Find where the given text appears and provide that cell's center as [X, Y] coordinate. 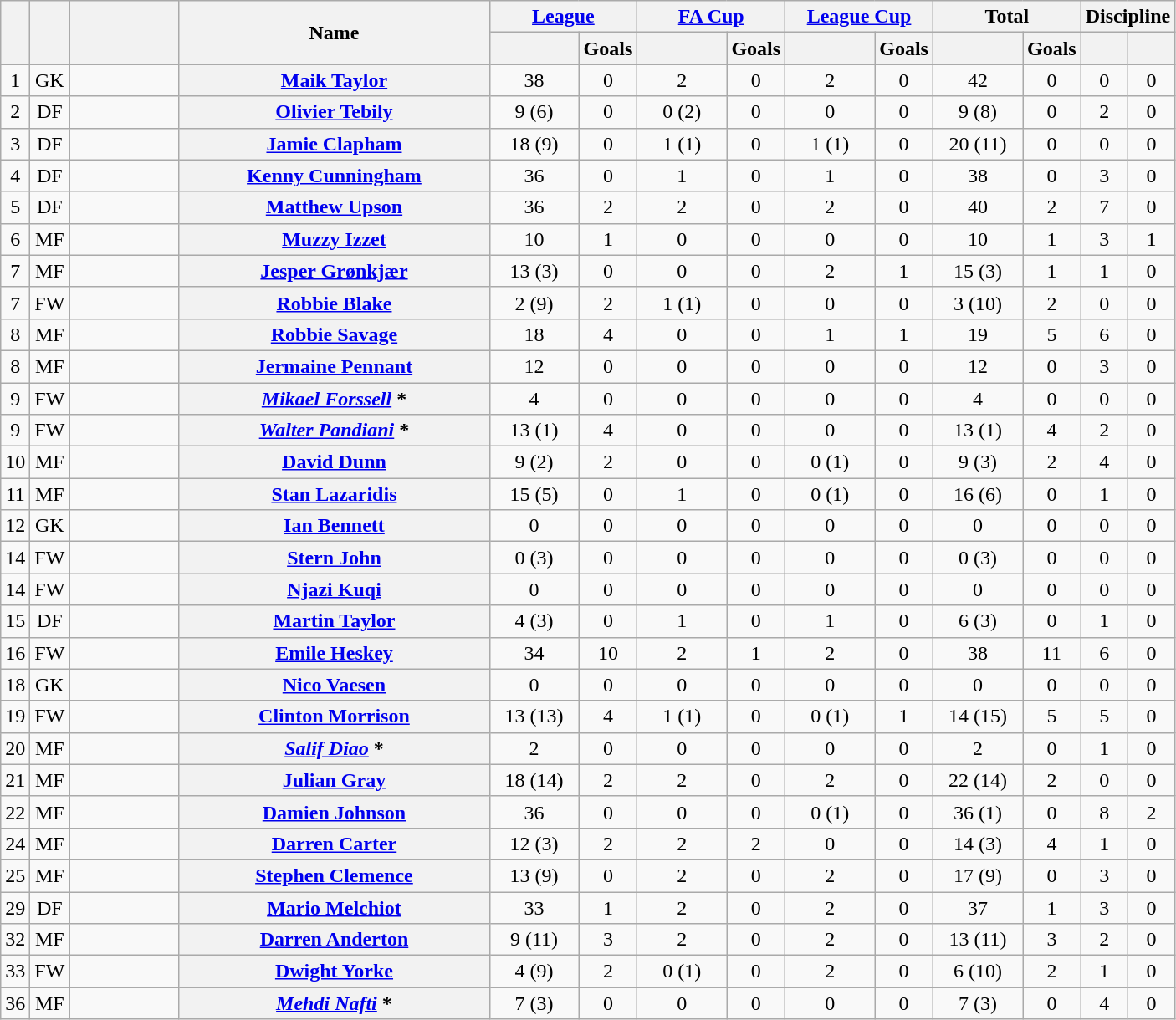
Mikael Forssell * [335, 399]
Mehdi Nafti * [335, 1003]
12 (3) [534, 844]
42 [977, 80]
Salif Diao * [335, 748]
22 [15, 812]
9 (11) [534, 940]
3 (10) [977, 303]
16 [15, 653]
13 (9) [534, 875]
Matthew Upson [335, 207]
9 (6) [534, 112]
Stan Lazaridis [335, 494]
Discipline [1127, 17]
Julian Gray [335, 780]
36 (1) [977, 812]
Robbie Blake [335, 303]
2 (9) [534, 303]
16 (6) [977, 494]
4 (3) [534, 621]
9 (3) [977, 462]
9 (8) [977, 112]
Olivier Tebily [335, 112]
0 (2) [683, 112]
9 (2) [534, 462]
Walter Pandiani * [335, 431]
37 [977, 907]
29 [15, 907]
Robbie Savage [335, 334]
Martin Taylor [335, 621]
Ian Bennett [335, 526]
Damien Johnson [335, 812]
14 (15) [977, 717]
18 (14) [534, 780]
Total [1007, 17]
15 (3) [977, 271]
6 (10) [977, 972]
Jamie Clapham [335, 144]
6 (3) [977, 621]
13 (13) [534, 717]
15 [15, 621]
4 (9) [534, 972]
Njazi Kuqi [335, 589]
Darren Anderton [335, 940]
13 (11) [977, 940]
Maik Taylor [335, 80]
24 [15, 844]
Jesper Grønkjær [335, 271]
21 [15, 780]
League [564, 17]
Darren Carter [335, 844]
20 [15, 748]
Kenny Cunningham [335, 176]
Mario Melchiot [335, 907]
17 (9) [977, 875]
Muzzy Izzet [335, 239]
League Cup [860, 17]
Dwight Yorke [335, 972]
Name [335, 33]
Clinton Morrison [335, 717]
14 (3) [977, 844]
Stern John [335, 558]
20 (11) [977, 144]
Nico Vaesen [335, 685]
FA Cup [711, 17]
32 [15, 940]
13 (3) [534, 271]
22 (14) [977, 780]
Jermaine Pennant [335, 366]
15 (5) [534, 494]
David Dunn [335, 462]
40 [977, 207]
Stephen Clemence [335, 875]
25 [15, 875]
Emile Heskey [335, 653]
18 (9) [534, 144]
34 [534, 653]
